Capture the cell that displays the provided text and extract its (x, y) central coordinate. 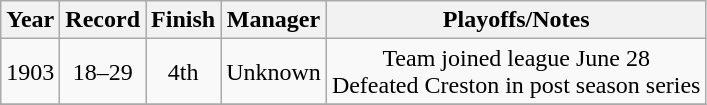
Playoffs/Notes (516, 20)
1903 (30, 72)
4th (184, 72)
Finish (184, 20)
Year (30, 20)
Record (103, 20)
Manager (274, 20)
Team joined league June 28 Defeated Creston in post season series (516, 72)
18–29 (103, 72)
Unknown (274, 72)
